Return (X, Y) of the center of cell containing provided text 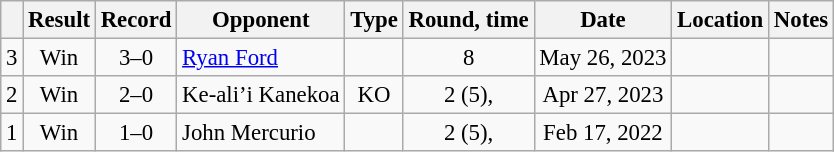
Notes (800, 20)
Record (136, 20)
3 (12, 58)
KO (374, 95)
8 (468, 58)
Opponent (261, 20)
3–0 (136, 58)
Location (720, 20)
John Mercurio (261, 133)
Date (603, 20)
May 26, 2023 (603, 58)
Feb 17, 2022 (603, 133)
Ke-ali’i Kanekoa (261, 95)
1 (12, 133)
Result (60, 20)
Ryan Ford (261, 58)
Type (374, 20)
1–0 (136, 133)
Apr 27, 2023 (603, 95)
2 (12, 95)
2–0 (136, 95)
Round, time (468, 20)
